From the cell containing the given text, extract its center point as (x, y) coordinate. 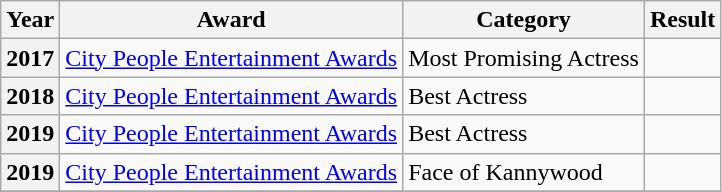
2017 (30, 58)
Face of Kannywood (524, 172)
Result (682, 20)
Award (232, 20)
2018 (30, 96)
Most Promising Actress (524, 58)
Year (30, 20)
Category (524, 20)
